Locate the cell with the specified text and output its [x, y] center coordinate. 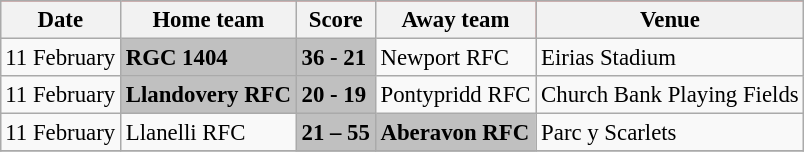
Pontypridd RFC [456, 95]
36 - 21 [336, 57]
Venue [670, 20]
Home team [208, 20]
Away team [456, 20]
Date [60, 20]
RGC 1404 [208, 57]
20 - 19 [336, 95]
Parc y Scarlets [670, 133]
Aberavon RFC [456, 133]
Eirias Stadium [670, 57]
Newport RFC [456, 57]
Llandovery RFC [208, 95]
Church Bank Playing Fields [670, 95]
Score [336, 20]
Llanelli RFC [208, 133]
21 – 55 [336, 133]
